Provide the [X, Y] coordinate of the cell's center where the given text is located.  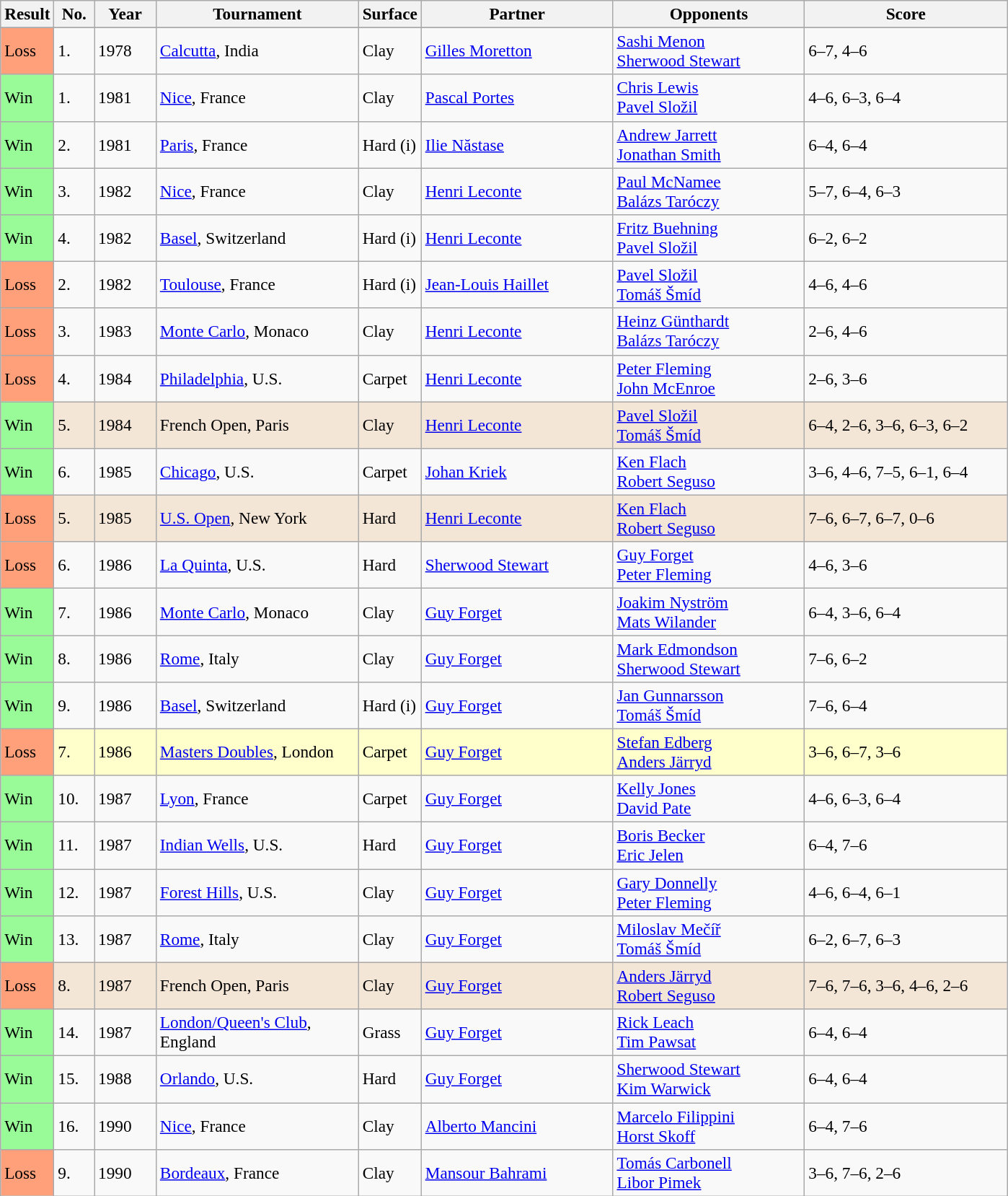
Partner [517, 14]
Sherwood Stewart [517, 566]
1988 [125, 1079]
2–6, 4–6 [906, 332]
Gary Donnelly Peter Fleming [709, 892]
6–4, 2–6, 3–6, 6–3, 6–2 [906, 424]
U.S. Open, New York [257, 518]
5–7, 6–4, 6–3 [906, 190]
3–6, 7–6, 2–6 [906, 1173]
Guy Forget Peter Fleming [709, 566]
Forest Hills, U.S. [257, 892]
Miloslav Mečíř Tomáš Šmíd [709, 939]
7–6, 6–2 [906, 658]
Sherwood Stewart Kim Warwick [709, 1079]
4–6, 4–6 [906, 284]
No. [74, 14]
Bordeaux, France [257, 1173]
16. [74, 1125]
Alberto Mancini [517, 1125]
4–6, 6–4, 6–1 [906, 892]
Mark Edmondson Sherwood Stewart [709, 658]
Anders Järryd Robert Seguso [709, 985]
14. [74, 1032]
13. [74, 939]
Masters Doubles, London [257, 752]
Chris Lewis Pavel Složil [709, 98]
7–6, 6–4 [906, 705]
Peter Fleming John McEnroe [709, 378]
Paul McNamee Balázs Taróczy [709, 190]
Result [27, 14]
Fritz Buehning Pavel Složil [709, 238]
Ilie Năstase [517, 144]
Orlando, U.S. [257, 1079]
Paris, France [257, 144]
Year [125, 14]
15. [74, 1079]
Jan Gunnarsson Tomáš Šmíd [709, 705]
Tomás Carbonell Libor Pimek [709, 1173]
6–4, 3–6, 6–4 [906, 612]
3–6, 4–6, 7–5, 6–1, 6–4 [906, 472]
Joakim Nyström Mats Wilander [709, 612]
Jean-Louis Haillet [517, 284]
Calcutta, India [257, 50]
6–2, 6–7, 6–3 [906, 939]
6–7, 4–6 [906, 50]
7–6, 7–6, 3–6, 4–6, 2–6 [906, 985]
Indian Wells, U.S. [257, 845]
2–6, 3–6 [906, 378]
12. [74, 892]
3–6, 6–7, 3–6 [906, 752]
Marcelo Filippini Horst Skoff [709, 1125]
Sashi Menon Sherwood Stewart [709, 50]
Gilles Moretton [517, 50]
Philadelphia, U.S. [257, 378]
Score [906, 14]
11. [74, 845]
Rick Leach Tim Pawsat [709, 1032]
Mansour Bahrami [517, 1173]
Stefan Edberg Anders Järryd [709, 752]
Pascal Portes [517, 98]
Chicago, U.S. [257, 472]
Heinz Günthardt Balázs Taróczy [709, 332]
Lyon, France [257, 799]
7–6, 6–7, 6–7, 0–6 [906, 518]
Andrew Jarrett Jonathan Smith [709, 144]
Kelly Jones David Pate [709, 799]
London/Queen's Club, England [257, 1032]
Toulouse, France [257, 284]
1978 [125, 50]
Tournament [257, 14]
Surface [389, 14]
Johan Kriek [517, 472]
4–6, 3–6 [906, 566]
La Quinta, U.S. [257, 566]
10. [74, 799]
Boris Becker Eric Jelen [709, 845]
6–2, 6–2 [906, 238]
1983 [125, 332]
Opponents [709, 14]
Grass [389, 1032]
